Return the [x, y] coordinate for the center point of the cell that contains the specified text.  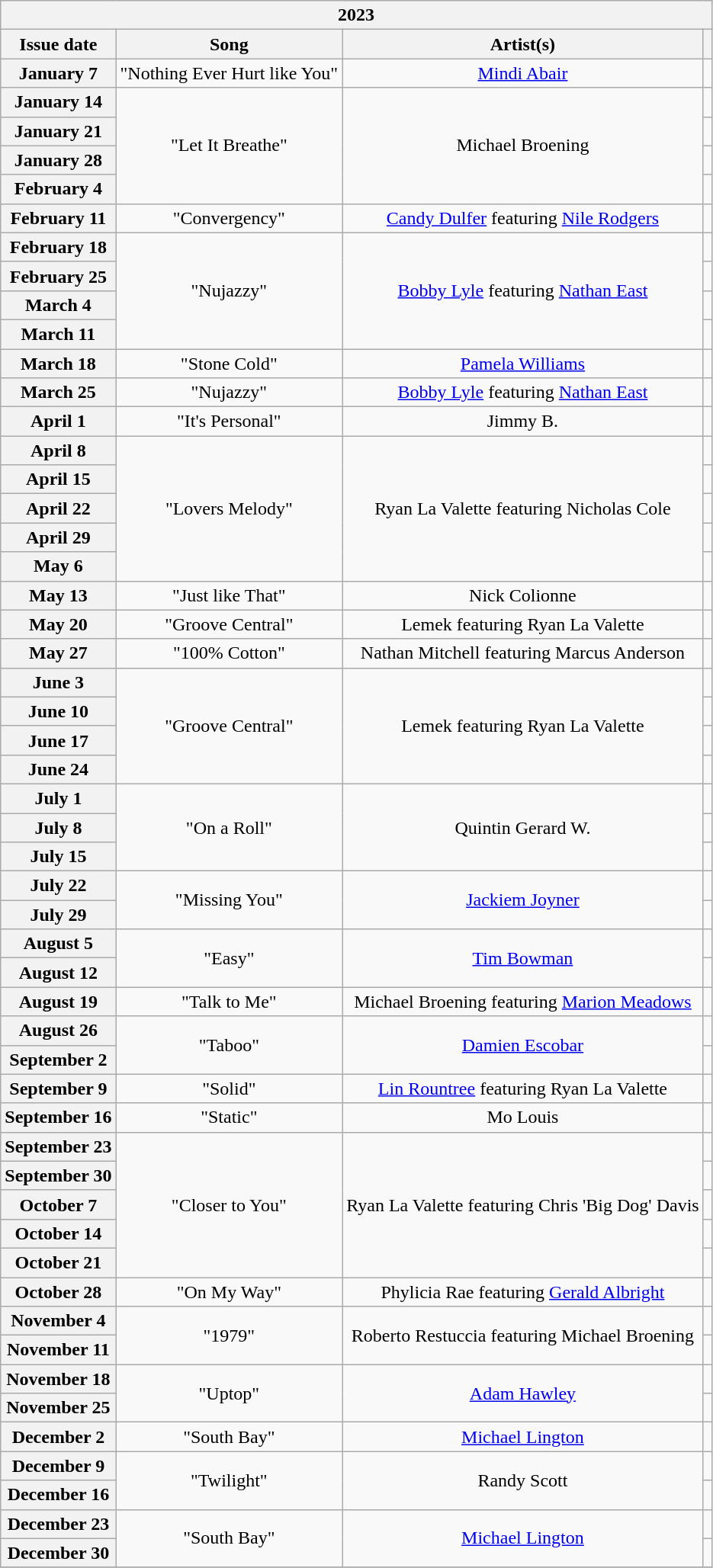
Issue date [58, 44]
Mindi Abair [523, 73]
December 30 [58, 1553]
"Nothing Ever Hurt like You" [229, 73]
Michael Broening featuring Marion Meadows [523, 1002]
November 18 [58, 1379]
"Solid" [229, 1089]
"Just like That" [229, 595]
"It's Personal" [229, 422]
"Talk to Me" [229, 1002]
March 25 [58, 393]
"Easy" [229, 958]
October 7 [58, 1204]
December 23 [58, 1524]
"Taboo" [229, 1045]
May 6 [58, 566]
June 3 [58, 682]
December 2 [58, 1437]
April 1 [58, 422]
September 30 [58, 1175]
September 9 [58, 1089]
April 22 [58, 508]
Mo Louis [523, 1117]
November 11 [58, 1350]
January 7 [58, 73]
Pamela Williams [523, 364]
Damien Escobar [523, 1045]
"Static" [229, 1117]
September 2 [58, 1060]
February 11 [58, 218]
"On a Roll" [229, 827]
Ryan La Valette featuring Nicholas Cole [523, 508]
Artist(s) [523, 44]
Tim Bowman [523, 958]
April 29 [58, 537]
October 14 [58, 1233]
July 22 [58, 886]
November 4 [58, 1321]
"Closer to You" [229, 1204]
September 16 [58, 1117]
Lin Rountree featuring Ryan La Valette [523, 1089]
Quintin Gerard W. [523, 827]
February 4 [58, 189]
October 21 [58, 1262]
"Let It Breathe" [229, 146]
May 27 [58, 653]
Ryan La Valette featuring Chris 'Big Dog' Davis [523, 1204]
July 29 [58, 915]
2023 [357, 15]
"100% Cotton" [229, 653]
March 11 [58, 334]
Michael Broening [523, 146]
"Uptop" [229, 1393]
July 8 [58, 827]
January 21 [58, 131]
"Convergency" [229, 218]
May 13 [58, 595]
Candy Dulfer featuring Nile Rodgers [523, 218]
March 18 [58, 364]
Song [229, 44]
Roberto Restuccia featuring Michael Broening [523, 1336]
April 8 [58, 451]
"Twilight" [229, 1480]
January 14 [58, 102]
June 24 [58, 769]
August 26 [58, 1031]
Jimmy B. [523, 422]
April 15 [58, 479]
December 16 [58, 1495]
"On My Way" [229, 1292]
March 4 [58, 305]
"Stone Cold" [229, 364]
Adam Hawley [523, 1393]
June 17 [58, 740]
June 10 [58, 711]
Jackiem Joyner [523, 900]
Nick Colionne [523, 595]
November 25 [58, 1408]
August 12 [58, 973]
October 28 [58, 1292]
Nathan Mitchell featuring Marcus Anderson [523, 653]
January 28 [58, 160]
February 18 [58, 247]
July 1 [58, 798]
September 23 [58, 1146]
Phylicia Rae featuring Gerald Albright [523, 1292]
"Lovers Melody" [229, 508]
August 19 [58, 1002]
December 9 [58, 1466]
"1979" [229, 1336]
May 20 [58, 624]
August 5 [58, 944]
"Missing You" [229, 900]
February 25 [58, 276]
July 15 [58, 857]
Randy Scott [523, 1480]
